Find where the given text appears and provide that cell's center as (X, Y) coordinate. 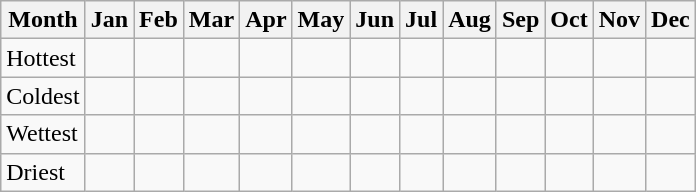
Apr (266, 20)
Oct (569, 20)
Mar (211, 20)
Jun (375, 20)
Wettest (43, 134)
Month (43, 20)
May (321, 20)
Nov (619, 20)
Jan (109, 20)
Dec (671, 20)
Hottest (43, 58)
Sep (520, 20)
Driest (43, 172)
Jul (422, 20)
Coldest (43, 96)
Aug (470, 20)
Feb (159, 20)
